Capture the cell that displays the provided text and extract its [x, y] central coordinate. 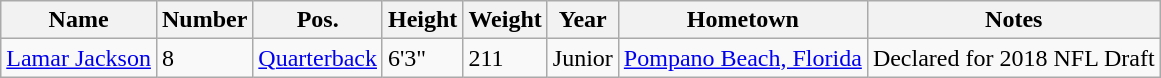
Declared for 2018 NFL Draft [1014, 58]
Number [204, 20]
Pos. [318, 20]
6'3" [422, 58]
Height [422, 20]
Name [79, 20]
Weight [505, 20]
Quarterback [318, 58]
211 [505, 58]
Year [582, 20]
Hometown [742, 20]
Pompano Beach, Florida [742, 58]
8 [204, 58]
Junior [582, 58]
Notes [1014, 20]
Lamar Jackson [79, 58]
